Detect which cell encompasses the target text, then output its (X, Y) center coordinate. 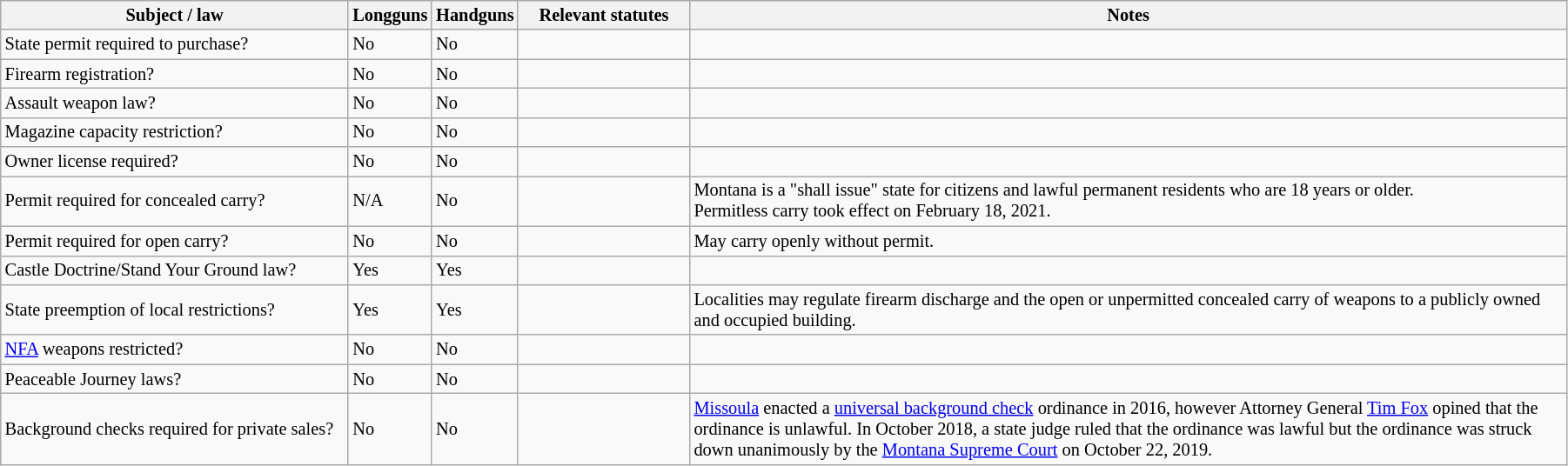
Castle Doctrine/Stand Your Ground law? (175, 270)
Permit required for concealed carry? (175, 201)
Assault weapon law? (175, 103)
State permit required to purchase? (175, 44)
Longguns (390, 15)
Magazine capacity restriction? (175, 132)
Background checks required for private sales? (175, 429)
May carry openly without permit. (1129, 241)
State preemption of local restrictions? (175, 310)
Peaceable Journey laws? (175, 379)
Firearm registration? (175, 74)
NFA weapons restricted? (175, 349)
Localities may regulate firearm discharge and the open or unpermitted concealed carry of weapons to a publicly owned and occupied building. (1129, 310)
Handguns (475, 15)
Permit required for open carry? (175, 241)
N/A (390, 201)
Notes (1129, 15)
Relevant statutes (604, 15)
Owner license required? (175, 162)
Subject / law (175, 15)
